Search for the cell housing the specified text and yield its (x, y) center coordinate. 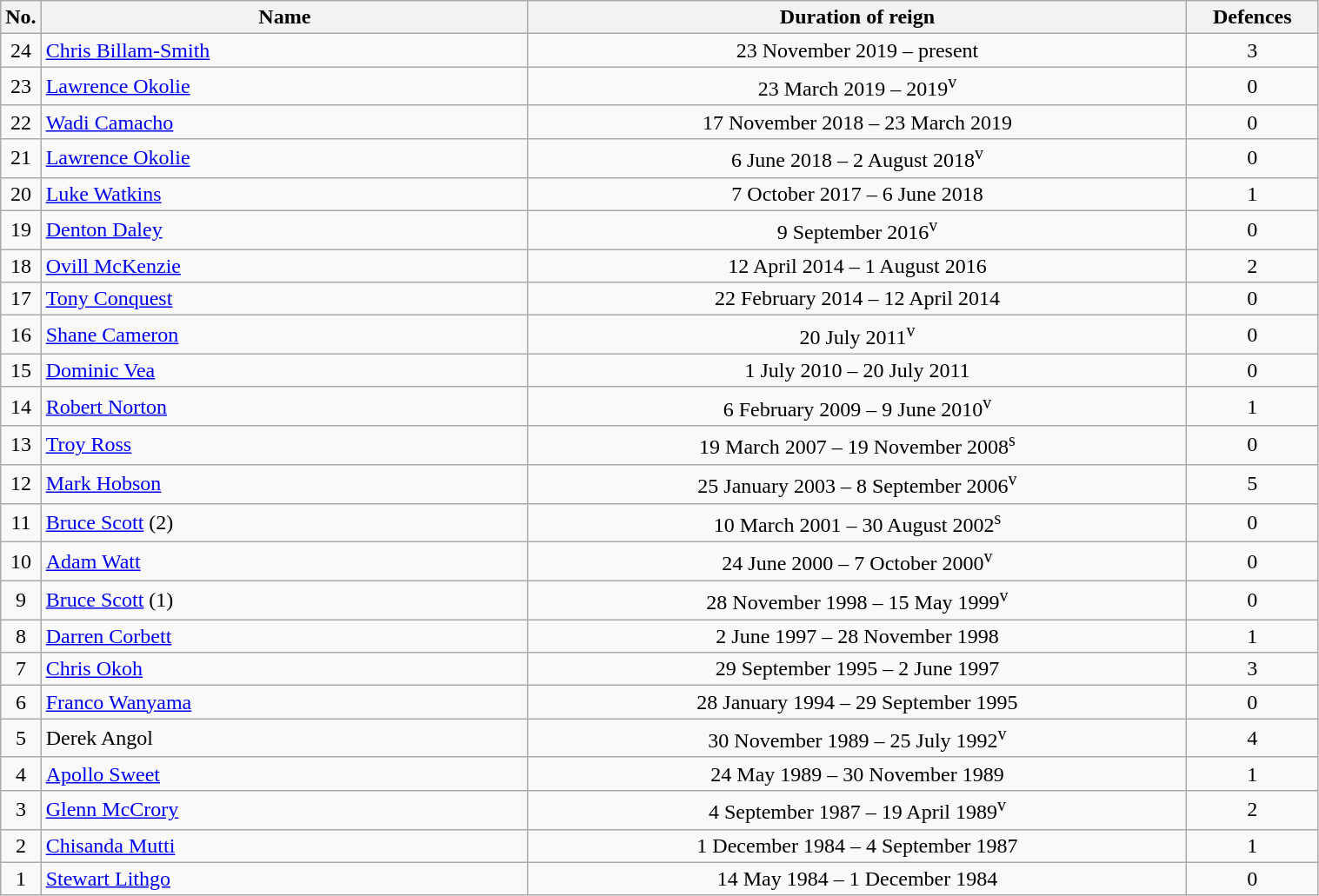
19 March 2007 – 19 November 2008s (857, 445)
Troy Ross (284, 445)
29 September 1995 – 2 June 1997 (857, 669)
Denton Daley (284, 229)
Name (284, 17)
Mark Hobson (284, 485)
Tony Conquest (284, 299)
20 July 2011v (857, 335)
Dominic Vea (284, 370)
22 (21, 122)
Stewart Lithgo (284, 879)
6 February 2009 – 9 June 2010v (857, 407)
Glenn McCrory (284, 810)
Ovill McKenzie (284, 266)
16 (21, 335)
Robert Norton (284, 407)
20 (21, 194)
Bruce Scott (1) (284, 600)
14 May 1984 – 1 December 1984 (857, 879)
Chris Billam-Smith (284, 50)
Derek Angol (284, 739)
17 (21, 299)
1 July 2010 – 20 July 2011 (857, 370)
9 September 2016v (857, 229)
25 January 2003 – 8 September 2006v (857, 485)
8 (21, 636)
23 (21, 87)
14 (21, 407)
17 November 2018 – 23 March 2019 (857, 122)
1 December 1984 – 4 September 1987 (857, 846)
7 (21, 669)
4 September 1987 – 19 April 1989v (857, 810)
21 (21, 158)
18 (21, 266)
23 November 2019 – present (857, 50)
9 (21, 600)
Chisanda Mutti (284, 846)
Adam Watt (284, 561)
13 (21, 445)
19 (21, 229)
Darren Corbett (284, 636)
12 April 2014 – 1 August 2016 (857, 266)
Wadi Camacho (284, 122)
11 (21, 523)
2 June 1997 – 28 November 1998 (857, 636)
12 (21, 485)
Apollo Sweet (284, 773)
23 March 2019 – 2019v (857, 87)
28 November 1998 – 15 May 1999v (857, 600)
7 October 2017 – 6 June 2018 (857, 194)
24 June 2000 – 7 October 2000v (857, 561)
Defences (1253, 17)
Luke Watkins (284, 194)
Chris Okoh (284, 669)
30 November 1989 – 25 July 1992v (857, 739)
22 February 2014 – 12 April 2014 (857, 299)
28 January 1994 – 29 September 1995 (857, 702)
Franco Wanyama (284, 702)
15 (21, 370)
6 (21, 702)
6 June 2018 – 2 August 2018v (857, 158)
24 (21, 50)
Shane Cameron (284, 335)
Bruce Scott (2) (284, 523)
Duration of reign (857, 17)
10 (21, 561)
24 May 1989 – 30 November 1989 (857, 773)
10 March 2001 – 30 August 2002s (857, 523)
No. (21, 17)
